Extract the (X, Y) coordinate from the center of the cell holding the provided text.  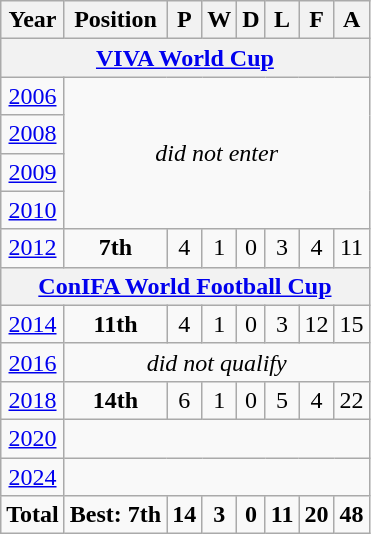
2016 (33, 362)
2006 (33, 96)
P (184, 20)
14th (115, 400)
Position (115, 20)
Total (33, 515)
2010 (33, 210)
5 (282, 400)
VIVA World Cup (185, 58)
22 (352, 400)
ConIFA World Football Cup (185, 286)
Year (33, 20)
20 (316, 515)
Best: 7th (115, 515)
14 (184, 515)
7th (115, 248)
A (352, 20)
2009 (33, 172)
2012 (33, 248)
11th (115, 324)
did not qualify (216, 362)
6 (184, 400)
15 (352, 324)
2024 (33, 477)
F (316, 20)
48 (352, 515)
2020 (33, 438)
2008 (33, 134)
D (251, 20)
2018 (33, 400)
12 (316, 324)
did not enter (216, 153)
L (282, 20)
W (220, 20)
2014 (33, 324)
